Return [X, Y] of the center of cell containing provided text 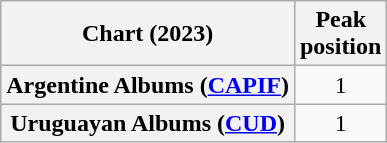
Argentine Albums (CAPIF) [148, 85]
Uruguayan Albums (CUD) [148, 123]
Chart (2023) [148, 34]
Peakposition [340, 34]
